Return [X, Y] of the center of cell containing provided text 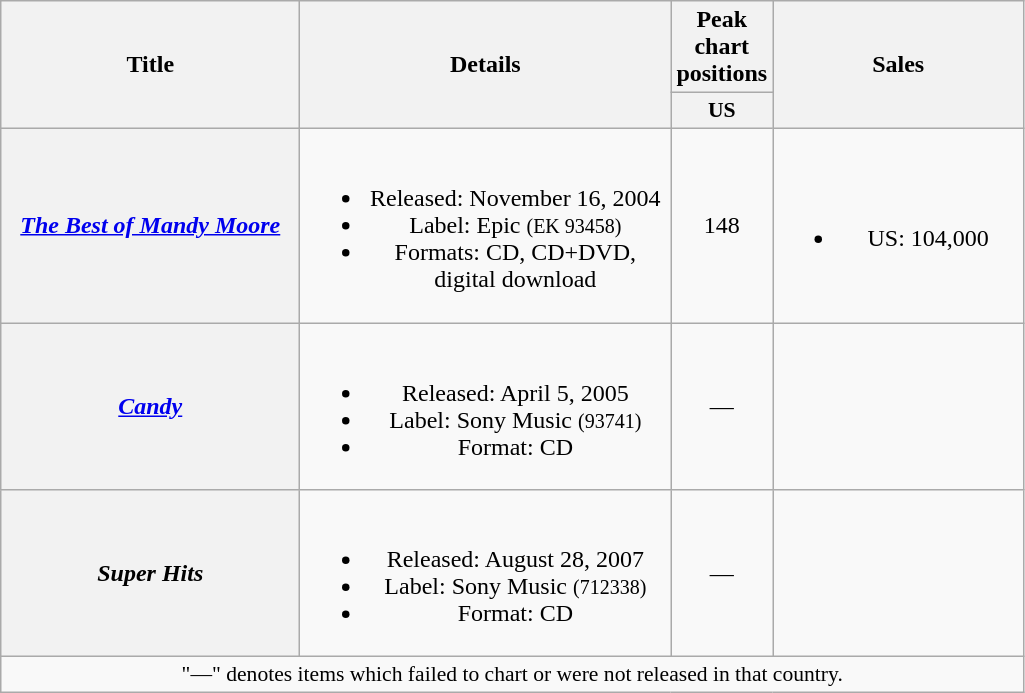
Candy [150, 406]
Super Hits [150, 574]
Sales [898, 65]
The Best of Mandy Moore [150, 225]
Peak chart positions [722, 47]
Details [486, 65]
US: 104,000 [898, 225]
Released: April 5, 2005Label: Sony Music (93741)Format: CD [486, 406]
"—" denotes items which failed to chart or were not released in that country. [512, 675]
US [722, 111]
148 [722, 225]
Released: November 16, 2004Label: Epic (EK 93458)Formats: CD, CD+DVD, digital download [486, 225]
Released: August 28, 2007Label: Sony Music (712338)Format: CD [486, 574]
Title [150, 65]
